For the text-containing cell, return its midpoint in (x, y) coordinate format. 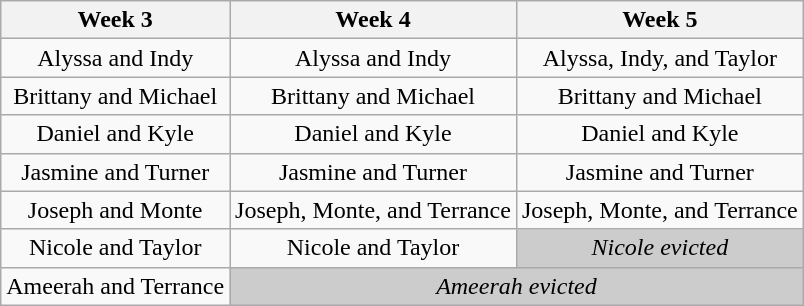
Nicole evicted (660, 248)
Joseph and Monte (116, 210)
Alyssa, Indy, and Taylor (660, 58)
Ameerah evicted (517, 286)
Week 5 (660, 20)
Week 4 (374, 20)
Week 3 (116, 20)
Ameerah and Terrance (116, 286)
